Find where the given text appears and provide that cell's center as [X, Y] coordinate. 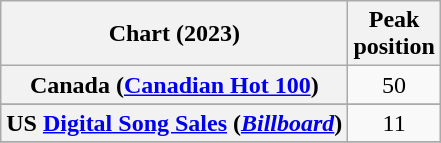
50 [394, 85]
Chart (2023) [174, 34]
Canada (Canadian Hot 100) [174, 85]
Peakposition [394, 34]
11 [394, 123]
US Digital Song Sales (Billboard) [174, 123]
